Provide the [x, y] coordinate of the cell's center where the given text is located.  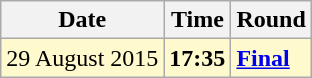
Date [82, 20]
Final [271, 58]
Round [271, 20]
29 August 2015 [82, 58]
17:35 [198, 58]
Time [198, 20]
